Provide the (x, y) coordinate of the cell's center where the given text is located.  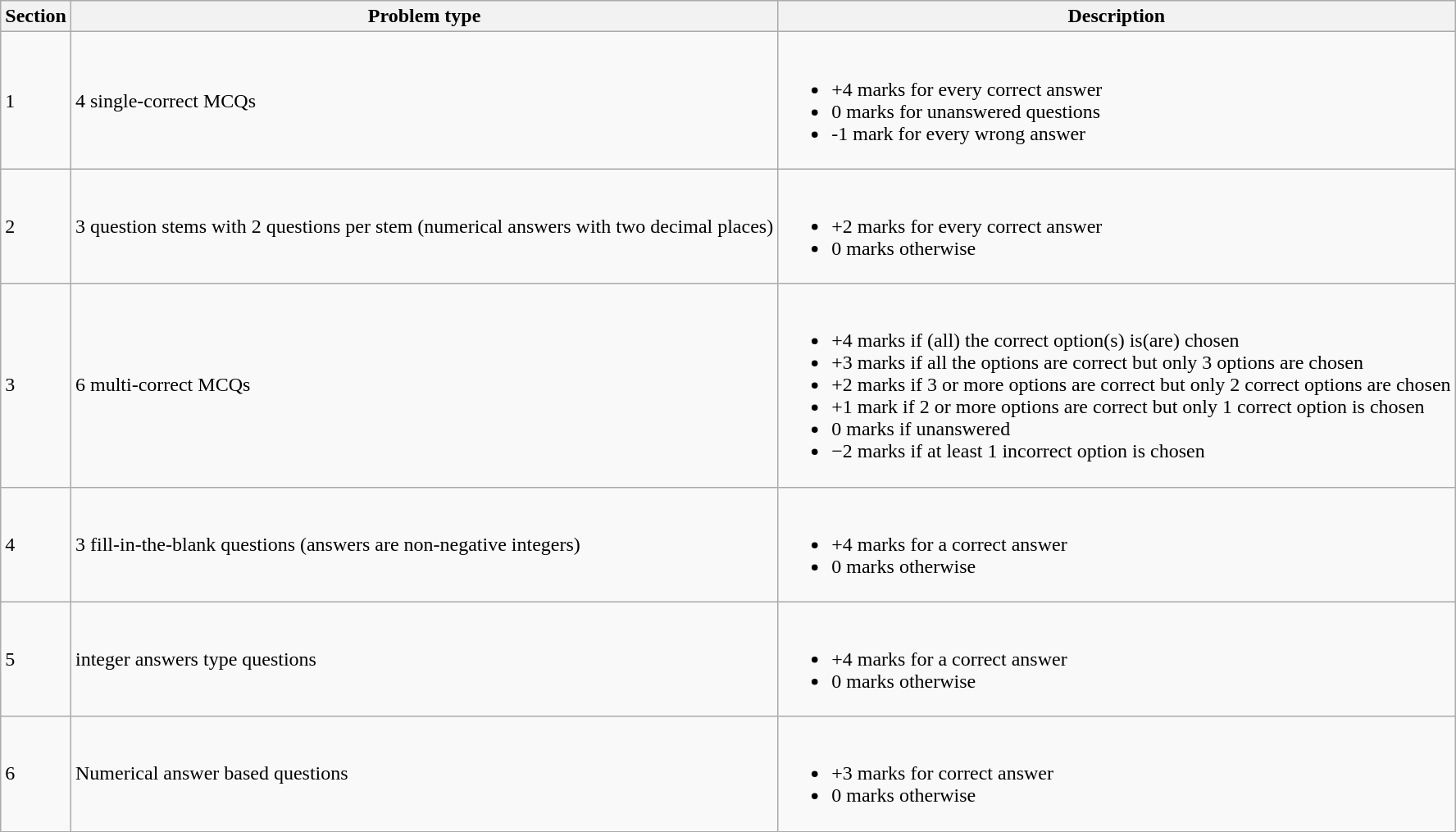
Problem type (424, 16)
Numerical answer based questions (424, 774)
6 (36, 774)
3 (36, 385)
integer answers type questions (424, 659)
+3 marks for correct answer0 marks otherwise (1117, 774)
2 (36, 226)
3 question stems with 2 questions per stem (numerical answers with two decimal places) (424, 226)
5 (36, 659)
+2 marks for every correct answer0 marks otherwise (1117, 226)
1 (36, 100)
4 single-correct MCQs (424, 100)
Section (36, 16)
3 fill-in-the-blank questions (answers are non-negative integers) (424, 544)
4 (36, 544)
Description (1117, 16)
6 multi-correct MCQs (424, 385)
+4 marks for every correct answer0 marks for unanswered questions-1 mark for every wrong answer (1117, 100)
